Detect which cell encompasses the target text, then output its (X, Y) center coordinate. 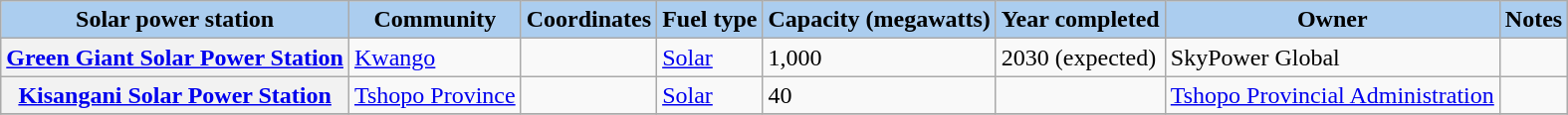
Kwango (434, 57)
Tshopo Provincial Administration (1332, 95)
Green Giant Solar Power Station (175, 57)
Fuel type (710, 20)
1,000 (879, 57)
Community (434, 20)
Tshopo Province (434, 95)
Coordinates (588, 20)
Capacity (megawatts) (879, 20)
Year completed (1080, 20)
SkyPower Global (1332, 57)
2030 (expected) (1080, 57)
Solar power station (175, 20)
Owner (1332, 20)
Kisangani Solar Power Station (175, 95)
Notes (1533, 20)
40 (879, 95)
